Identify which cell holds the provided text, then report its [x, y] central coordinate. 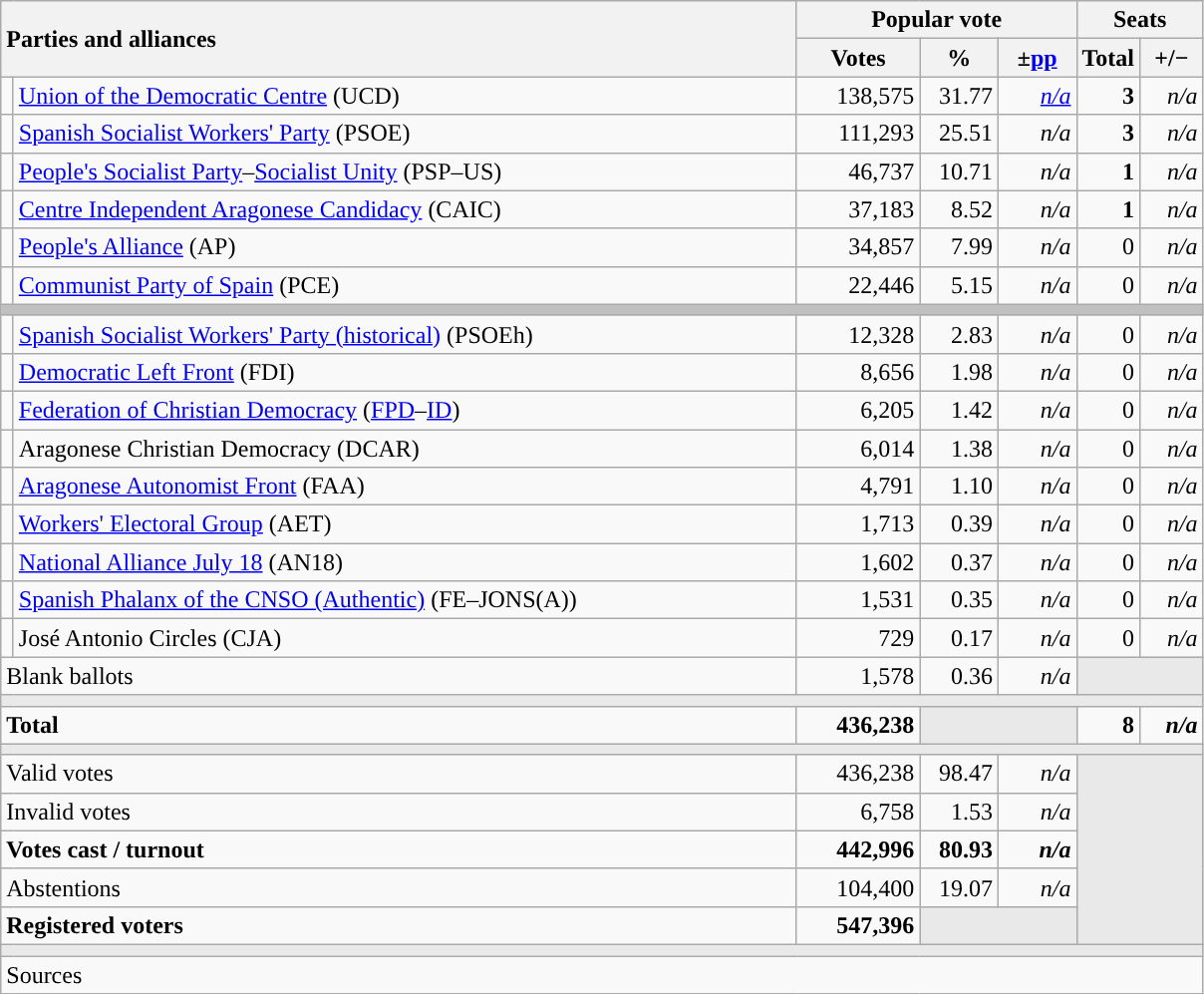
547,396 [858, 925]
1,578 [858, 676]
6,758 [858, 812]
22,446 [858, 285]
8.52 [959, 209]
0.36 [959, 676]
Abstentions [399, 887]
Spanish Socialist Workers' Party (historical) (PSOEh) [405, 334]
111,293 [858, 134]
Spanish Phalanx of the CNSO (Authentic) (FE–JONS(A)) [405, 600]
442,996 [858, 849]
19.07 [959, 887]
10.71 [959, 171]
National Alliance July 18 (AN18) [405, 562]
1,531 [858, 600]
5.15 [959, 285]
Registered voters [399, 925]
José Antonio Circles (CJA) [405, 638]
Blank ballots [399, 676]
6,014 [858, 448]
31.77 [959, 96]
8,656 [858, 372]
25.51 [959, 134]
6,205 [858, 410]
104,400 [858, 887]
Parties and alliances [399, 39]
1,713 [858, 524]
Votes cast / turnout [399, 849]
0.35 [959, 600]
Popular vote [937, 20]
% [959, 58]
34,857 [858, 247]
Invalid votes [399, 812]
Union of the Democratic Centre (UCD) [405, 96]
People's Alliance (AP) [405, 247]
1.42 [959, 410]
0.17 [959, 638]
138,575 [858, 96]
7.99 [959, 247]
37,183 [858, 209]
12,328 [858, 334]
Federation of Christian Democracy (FPD–ID) [405, 410]
Valid votes [399, 774]
Seats [1140, 20]
Votes [858, 58]
1.98 [959, 372]
46,737 [858, 171]
Centre Independent Aragonese Candidacy (CAIC) [405, 209]
80.93 [959, 849]
1,602 [858, 562]
+/− [1172, 58]
Workers' Electoral Group (AET) [405, 524]
1.10 [959, 487]
Communist Party of Spain (PCE) [405, 285]
1.53 [959, 812]
Spanish Socialist Workers' Party (PSOE) [405, 134]
Aragonese Autonomist Front (FAA) [405, 487]
±pp [1037, 58]
People's Socialist Party–Socialist Unity (PSP–US) [405, 171]
1.38 [959, 448]
Democratic Left Front (FDI) [405, 372]
729 [858, 638]
0.39 [959, 524]
Sources [602, 974]
0.37 [959, 562]
Aragonese Christian Democracy (DCAR) [405, 448]
8 [1108, 725]
2.83 [959, 334]
98.47 [959, 774]
4,791 [858, 487]
